Return (X, Y) of the center of cell containing provided text 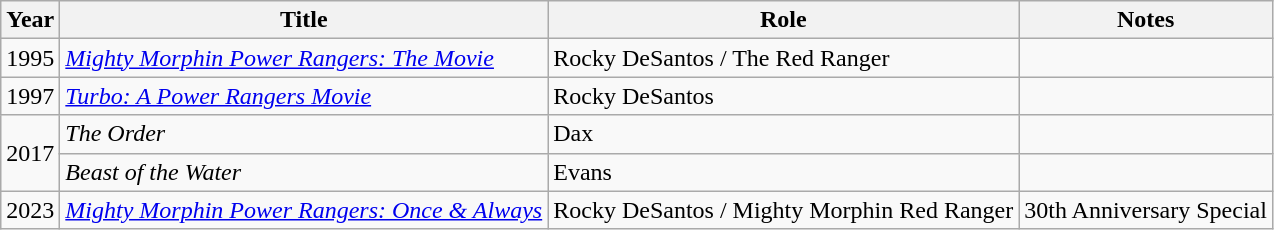
1997 (30, 96)
Mighty Morphin Power Rangers: Once & Always (304, 210)
Rocky DeSantos / The Red Ranger (784, 58)
Title (304, 20)
Mighty Morphin Power Rangers: The Movie (304, 58)
30th Anniversary Special (1146, 210)
Rocky DeSantos (784, 96)
Notes (1146, 20)
Turbo: A Power Rangers Movie (304, 96)
1995 (30, 58)
Rocky DeSantos / Mighty Morphin Red Ranger (784, 210)
Evans (784, 172)
Dax (784, 134)
Year (30, 20)
The Order (304, 134)
Beast of the Water (304, 172)
2023 (30, 210)
2017 (30, 153)
Role (784, 20)
